Locate the cell with the specified text and output its [X, Y] center coordinate. 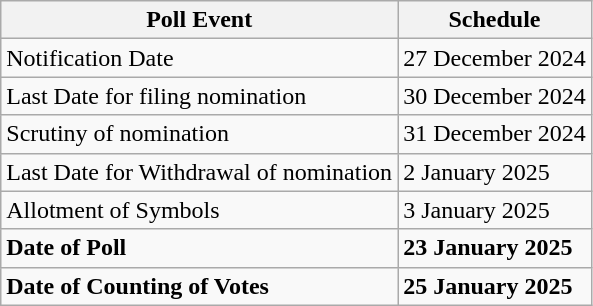
Schedule [495, 20]
27 December 2024 [495, 58]
2 January 2025 [495, 172]
Allotment of Symbols [200, 210]
Poll Event [200, 20]
Date of Counting of Votes [200, 286]
Last Date for filing nomination [200, 96]
Last Date for Withdrawal of nomination [200, 172]
3 January 2025 [495, 210]
30 December 2024 [495, 96]
23 January 2025 [495, 248]
Notification Date [200, 58]
Scrutiny of nomination [200, 134]
31 December 2024 [495, 134]
Date of Poll [200, 248]
25 January 2025 [495, 286]
